Return the (X, Y) coordinate for the center point of the cell that contains the specified text.  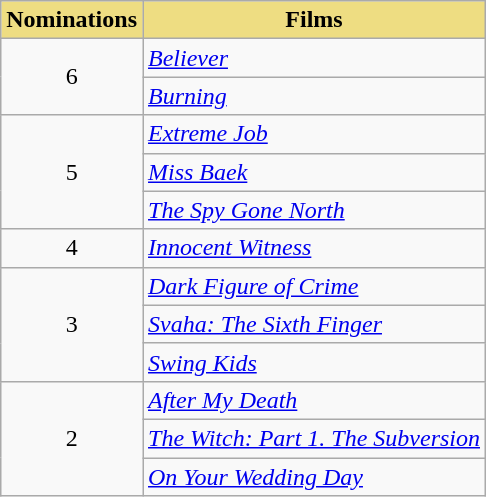
Extreme Job (314, 134)
Dark Figure of Crime (314, 286)
2 (72, 438)
Svaha: The Sixth Finger (314, 324)
3 (72, 324)
Innocent Witness (314, 248)
On Your Wedding Day (314, 477)
The Witch: Part 1. The Subversion (314, 438)
4 (72, 248)
Burning (314, 96)
Miss Baek (314, 172)
5 (72, 172)
After My Death (314, 400)
Believer (314, 58)
Nominations (72, 20)
6 (72, 77)
Swing Kids (314, 362)
The Spy Gone North (314, 210)
Films (314, 20)
